Extract the [x, y] coordinate from the center of the cell holding the provided text.  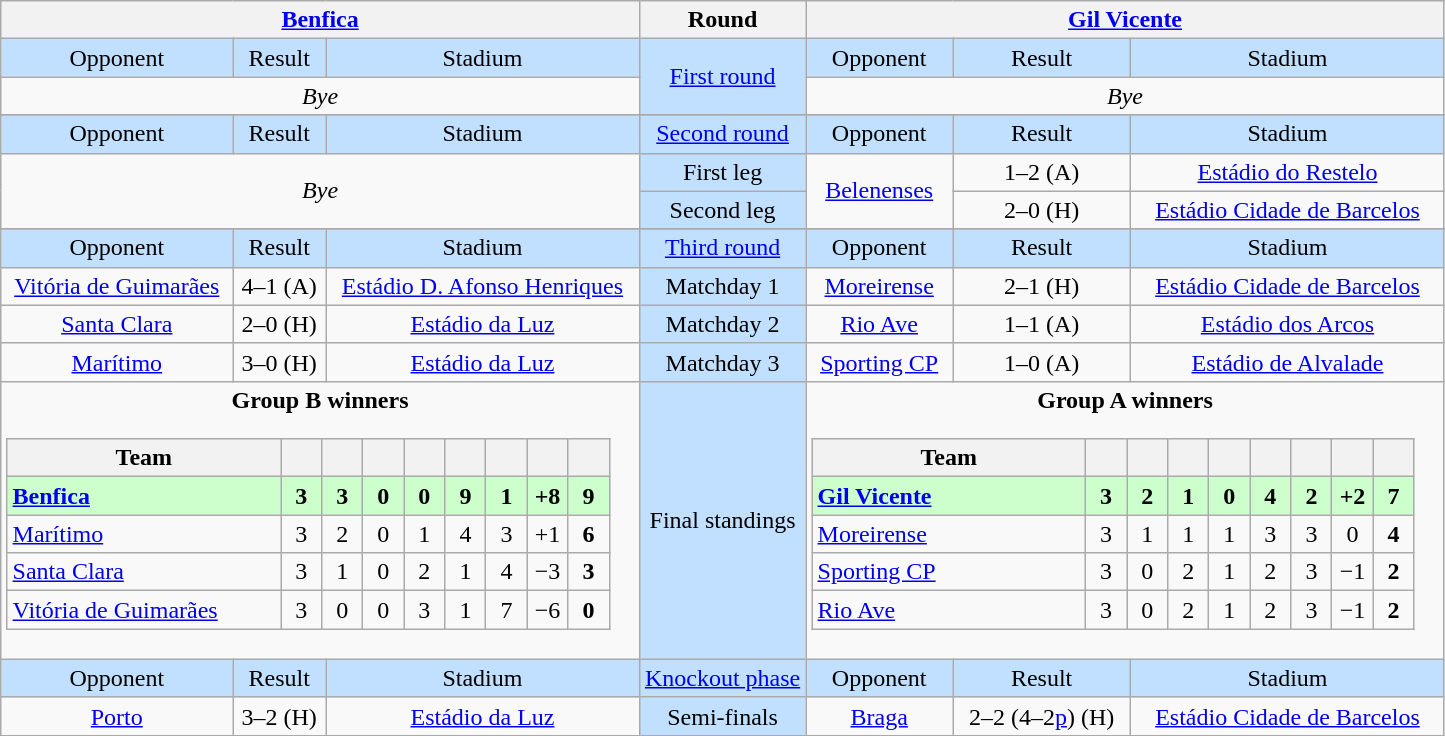
Round [722, 20]
Second leg [722, 210]
Belenenses [880, 191]
Estádio D. Afonso Henriques [483, 286]
Final standings [722, 520]
First round [722, 77]
6 [588, 534]
Estádio de Alvalade [1288, 362]
Estádio do Restelo [1288, 172]
First leg [722, 172]
Matchday 1 [722, 286]
3–2 (H) [280, 716]
1–0 (A) [1042, 362]
+8 [548, 496]
+2 [1352, 496]
3–0 (H) [280, 362]
Estádio dos Arcos [1288, 324]
Third round [722, 248]
−3 [548, 572]
1–2 (A) [1042, 172]
Semi-finals [722, 716]
Braga [880, 716]
−6 [548, 610]
1–1 (A) [1042, 324]
Second round [722, 134]
2–2 (4–2p) (H) [1042, 716]
Knockout phase [722, 678]
Porto [117, 716]
Matchday 3 [722, 362]
Group B winners Team Benfica 3 3 0 0 9 1 +8 9 Marítimo 3 2 0 1 4 3 +1 6 Santa Clara 3 1 0 2 1 4 −3 3 Vitória de Guimarães 3 0 0 3 1 7 −6 0 [320, 520]
+1 [548, 534]
Group A winners Team Gil Vicente 3 2 1 0 4 2 +2 7 Moreirense 3 1 1 1 3 3 0 4 Sporting CP 3 0 2 1 2 3 −1 2 Rio Ave 3 0 2 1 2 3 −1 2 [1126, 520]
Matchday 2 [722, 324]
4–1 (A) [280, 286]
2–1 (H) [1042, 286]
